Provide the (x, y) coordinate of the cell's center where the given text is located.  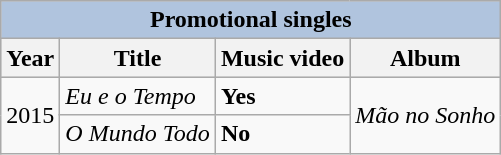
Year (30, 58)
Promotional singles (251, 20)
Title (138, 58)
No (282, 134)
Album (426, 58)
Mão no Sonho (426, 115)
O Mundo Todo (138, 134)
2015 (30, 115)
Eu e o Tempo (138, 96)
Yes (282, 96)
Music video (282, 58)
